Provide the (X, Y) coordinate of the cell's center where the given text is located.  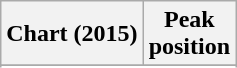
Peak position (189, 34)
Chart (2015) (72, 34)
